Determine the [X, Y] coordinate at the center of the cell enclosing the given text.  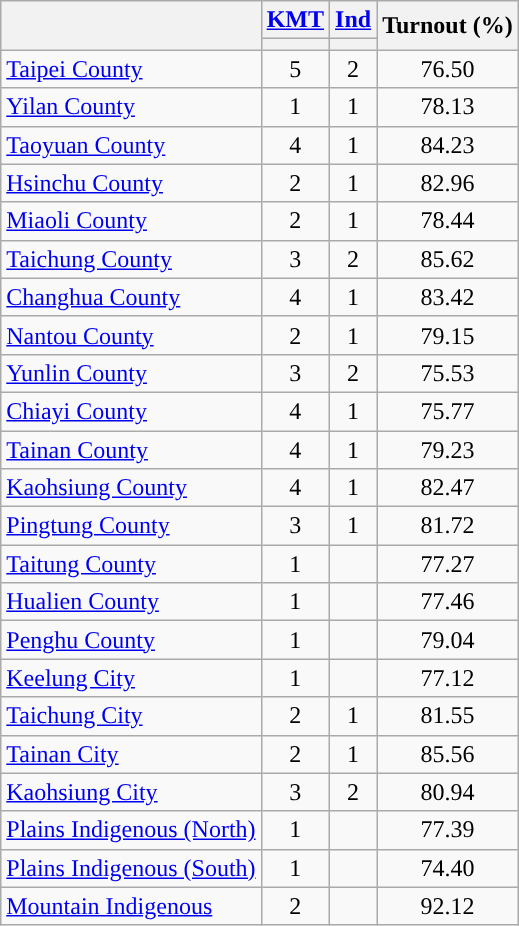
85.62 [448, 259]
75.53 [448, 373]
82.96 [448, 183]
Hualien County [131, 602]
Yilan County [131, 107]
Tainan City [131, 754]
78.13 [448, 107]
Taipei County [131, 69]
Pingtung County [131, 526]
Taitung County [131, 564]
77.46 [448, 602]
92.12 [448, 906]
85.56 [448, 754]
Changhua County [131, 297]
KMT [295, 20]
Chiayi County [131, 411]
Nantou County [131, 335]
Hsinchu County [131, 183]
79.23 [448, 449]
Mountain Indigenous [131, 906]
81.72 [448, 526]
Yunlin County [131, 373]
80.94 [448, 792]
Taoyuan County [131, 145]
Penghu County [131, 640]
79.04 [448, 640]
78.44 [448, 221]
Tainan County [131, 449]
81.55 [448, 716]
Taichung County [131, 259]
Miaoli County [131, 221]
76.50 [448, 69]
79.15 [448, 335]
77.39 [448, 830]
Taichung City [131, 716]
75.77 [448, 411]
82.47 [448, 488]
Plains Indigenous (North) [131, 830]
77.12 [448, 678]
74.40 [448, 868]
83.42 [448, 297]
5 [295, 69]
84.23 [448, 145]
Plains Indigenous (South) [131, 868]
Ind [354, 20]
Kaohsiung City [131, 792]
77.27 [448, 564]
Kaohsiung County [131, 488]
Turnout (%) [448, 26]
Keelung City [131, 678]
